Find where the given text appears and provide that cell's center as [x, y] coordinate. 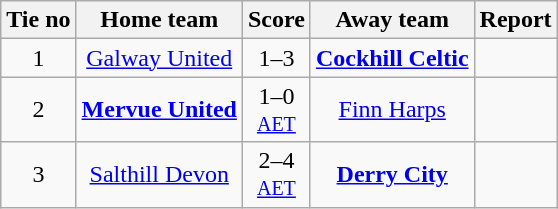
1 [38, 58]
Tie no [38, 20]
1–3 [276, 58]
Salthill Devon [159, 174]
3 [38, 174]
Finn Harps [392, 110]
Mervue United [159, 110]
2 [38, 110]
Cockhill Celtic [392, 58]
1–0 AET [276, 110]
Away team [392, 20]
2–4 AET [276, 174]
Report [516, 20]
Derry City [392, 174]
Score [276, 20]
Home team [159, 20]
Galway United [159, 58]
